Scan for the cell matching the given text and deliver its (x, y) coordinate at center. 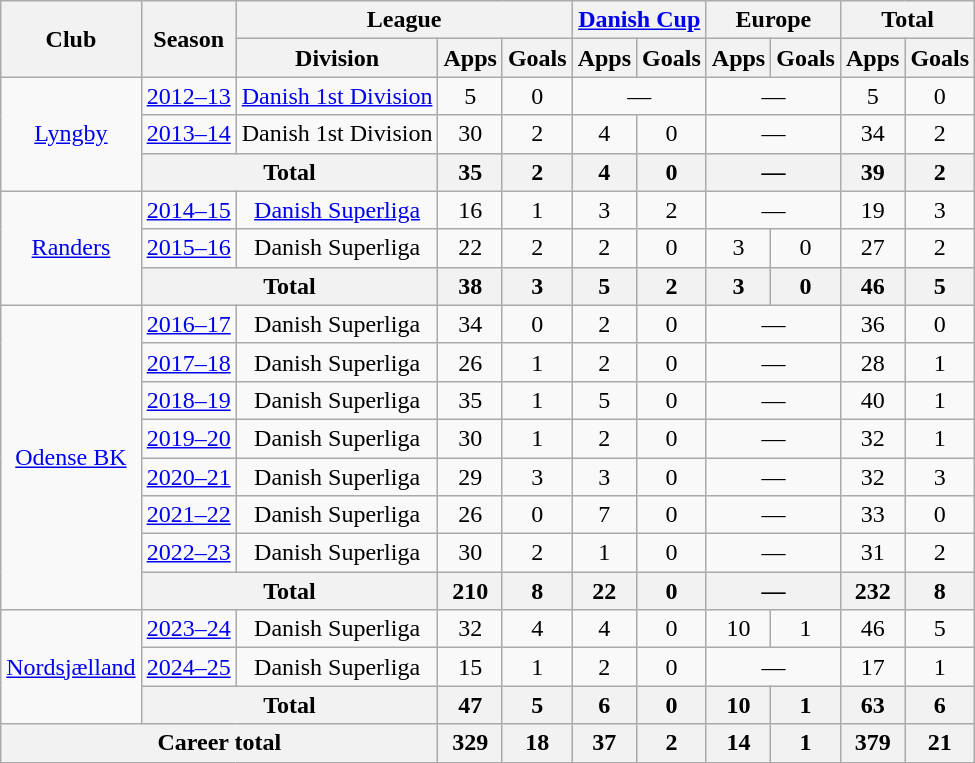
2016–17 (188, 324)
31 (872, 553)
Nordsjælland (71, 667)
21 (940, 743)
Career total (220, 743)
38 (470, 286)
39 (872, 172)
2012–13 (188, 96)
Europe (773, 20)
League (404, 20)
36 (872, 324)
16 (470, 210)
329 (470, 743)
28 (872, 362)
Odense BK (71, 457)
2013–14 (188, 134)
210 (470, 591)
33 (872, 515)
2022–23 (188, 553)
2020–21 (188, 477)
2021–22 (188, 515)
Lyngby (71, 134)
2019–20 (188, 438)
15 (470, 667)
232 (872, 591)
63 (872, 705)
19 (872, 210)
2023–24 (188, 629)
2017–18 (188, 362)
Randers (71, 248)
17 (872, 667)
29 (470, 477)
27 (872, 248)
37 (604, 743)
40 (872, 400)
2014–15 (188, 210)
Club (71, 39)
Danish Cup (639, 20)
7 (604, 515)
379 (872, 743)
2024–25 (188, 667)
Division (337, 58)
2018–19 (188, 400)
14 (738, 743)
47 (470, 705)
Season (188, 39)
18 (537, 743)
2015–16 (188, 248)
